Detect which cell encompasses the target text, then output its [X, Y] center coordinate. 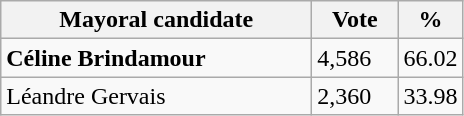
Mayoral candidate [156, 20]
Céline Brindamour [156, 58]
Léandre Gervais [156, 96]
66.02 [430, 58]
4,586 [355, 58]
Vote [355, 20]
% [430, 20]
33.98 [430, 96]
2,360 [355, 96]
